Scan for the cell matching the given text and deliver its (X, Y) coordinate at center. 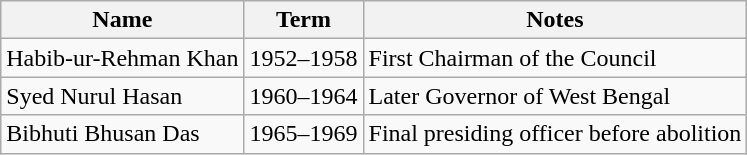
1965–1969 (304, 134)
1952–1958 (304, 58)
Later Governor of West Bengal (555, 96)
Name (122, 20)
Syed Nurul Hasan (122, 96)
Notes (555, 20)
Bibhuti Bhusan Das (122, 134)
1960–1964 (304, 96)
Habib-ur-Rehman Khan (122, 58)
First Chairman of the Council (555, 58)
Final presiding officer before abolition (555, 134)
Term (304, 20)
